Find where the given text appears and provide that cell's center as [x, y] coordinate. 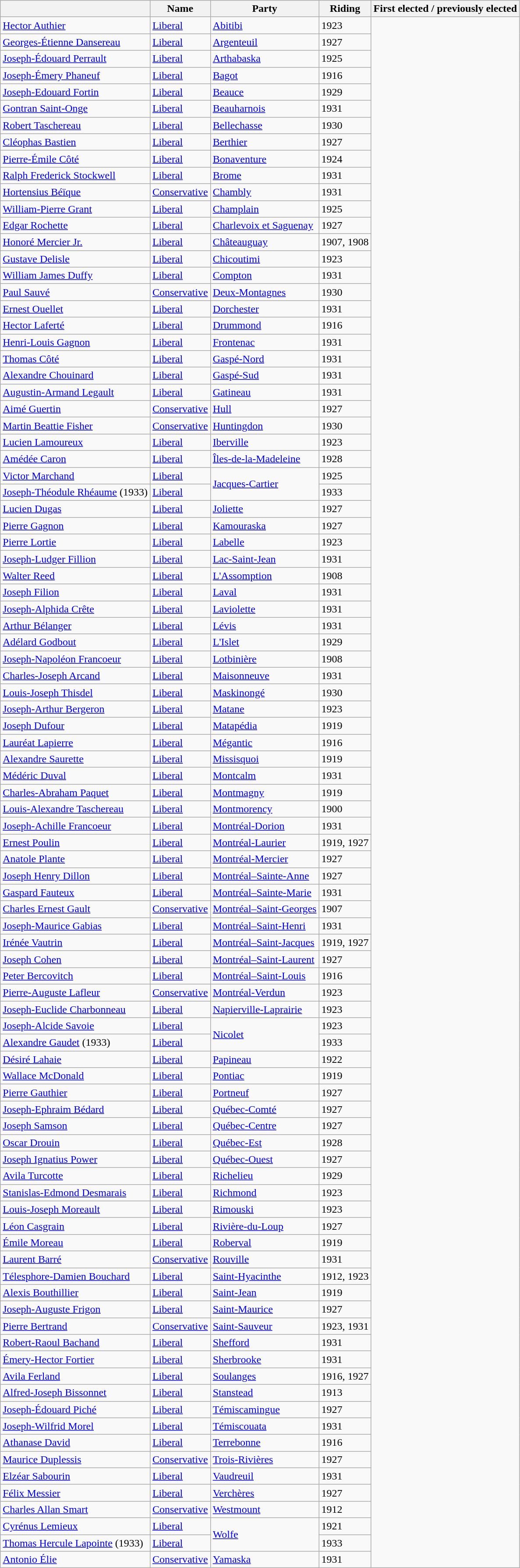
Ralph Frederick Stockwell [75, 175]
Alexandre Chouinard [75, 375]
Oscar Drouin [75, 1143]
Maisonneuve [265, 676]
Soulanges [265, 1376]
Saint-Hyacinthe [265, 1276]
Joseph-Édouard Piché [75, 1409]
Honoré Mercier Jr. [75, 242]
Hector Authier [75, 25]
Kamouraska [265, 526]
Aimé Guertin [75, 409]
Athanase David [75, 1443]
1912 [345, 1509]
Joseph-Ephraim Bédard [75, 1109]
Saint-Maurice [265, 1310]
Saint-Sauveur [265, 1326]
Louis-Alexandre Taschereau [75, 809]
Bagot [265, 75]
Montréal–Saint-Laurent [265, 959]
Portneuf [265, 1093]
Joliette [265, 509]
Joseph-Euclide Charbonneau [75, 1009]
Maskinongé [265, 692]
William James Duffy [75, 276]
Médéric Duval [75, 776]
Joseph-Théodule Rhéaume (1933) [75, 492]
Joseph Filion [75, 592]
Drummond [265, 326]
Bellechasse [265, 125]
Chambly [265, 192]
Sherbrooke [265, 1359]
Pierre Gauthier [75, 1093]
Hull [265, 409]
1900 [345, 809]
Stanstead [265, 1393]
Joseph Dufour [75, 726]
Rouville [265, 1259]
Name [180, 9]
Pierre Lortie [75, 542]
Riding [345, 9]
Irénée Vautrin [75, 942]
Alexis Bouthillier [75, 1293]
Amédée Caron [75, 459]
Wallace McDonald [75, 1076]
Paul Sauvé [75, 292]
Gaspé-Nord [265, 359]
Montréal–Saint-Henri [265, 926]
Montmorency [265, 809]
Lévis [265, 626]
1924 [345, 159]
Augustin-Armand Legault [75, 392]
Thomas Hercule Lapointe (1933) [75, 1543]
Rimouski [265, 1209]
Léon Casgrain [75, 1226]
Beauharnois [265, 109]
Terrebonne [265, 1443]
Gaspé-Sud [265, 375]
Joseph-Émery Phaneuf [75, 75]
Ernest Ouellet [75, 309]
Joseph-Ludger Fillion [75, 559]
L'Islet [265, 642]
Lauréat Lapierre [75, 743]
Bonaventure [265, 159]
Émile Moreau [75, 1242]
Beauce [265, 92]
1913 [345, 1393]
Walter Reed [75, 576]
Montréal–Sainte-Marie [265, 892]
Cyrénus Lemieux [75, 1526]
Jacques-Cartier [265, 484]
Arthur Bélanger [75, 626]
Party [265, 9]
Berthier [265, 142]
Joseph Samson [75, 1126]
Louis-Joseph Moreault [75, 1209]
Nicolet [265, 1034]
Georges-Étienne Dansereau [75, 42]
Lac-Saint-Jean [265, 559]
Joseph-Edouard Fortin [75, 92]
Lucien Dugas [75, 509]
Pierre-Émile Côté [75, 159]
Yamaska [265, 1560]
Laviolette [265, 609]
Joseph-Wilfrid Morel [75, 1426]
Témiscamingue [265, 1409]
Westmount [265, 1509]
Martin Beattie Fisher [75, 425]
Alexandre Gaudet (1933) [75, 1043]
Ernest Poulin [75, 842]
Louis-Joseph Thisdel [75, 692]
First elected / previously elected [445, 9]
L'Assomption [265, 576]
Frontenac [265, 342]
Montréal–Sainte-Anne [265, 876]
1922 [345, 1059]
Gustave Delisle [75, 259]
Saint-Jean [265, 1293]
Télesphore-Damien Bouchard [75, 1276]
Pierre Gagnon [75, 526]
Joseph-Alphida Crête [75, 609]
Rivière-du-Loup [265, 1226]
Argenteuil [265, 42]
Antonio Élie [75, 1560]
Victor Marchand [75, 475]
Joseph-Maurice Gabias [75, 926]
Adélard Godbout [75, 642]
Huntingdon [265, 425]
Laval [265, 592]
Lotbinière [265, 659]
Arthabaska [265, 59]
1907 [345, 909]
Joseph-Auguste Frigon [75, 1310]
Champlain [265, 209]
Papineau [265, 1059]
Peter Bercovitch [75, 976]
Elzéar Sabourin [75, 1476]
Charlevoix et Saguenay [265, 226]
Gontran Saint-Onge [75, 109]
Richelieu [265, 1176]
Québec-Est [265, 1143]
Montréal–Saint-Georges [265, 909]
Deux-Montagnes [265, 292]
Alexandre Saurette [75, 759]
Matane [265, 709]
Montréal-Dorion [265, 826]
Verchères [265, 1493]
Montréal-Laurier [265, 842]
Dorchester [265, 309]
Robert-Raoul Bachand [75, 1343]
1907, 1908 [345, 242]
Hector Laferté [75, 326]
Anatole Plante [75, 859]
1912, 1923 [345, 1276]
Joseph-Napoléon Francoeur [75, 659]
Maurice Duplessis [75, 1459]
Pontiac [265, 1076]
Châteauguay [265, 242]
Montréal-Verdun [265, 992]
Hortensius Béïque [75, 192]
Robert Taschereau [75, 125]
Joseph Cohen [75, 959]
Charles Allan Smart [75, 1509]
Québec-Ouest [265, 1159]
Thomas Côté [75, 359]
Chicoutimi [265, 259]
Gaspard Fauteux [75, 892]
Îles-de-la-Madeleine [265, 459]
Laurent Barré [75, 1259]
Napierville-Laprairie [265, 1009]
Iberville [265, 442]
Lucien Lamoureux [75, 442]
Mégantic [265, 743]
Stanislas-Edmond Desmarais [75, 1193]
Abitibi [265, 25]
1923, 1931 [345, 1326]
Charles-Joseph Arcand [75, 676]
Québec-Comté [265, 1109]
Témiscouata [265, 1426]
Henri-Louis Gagnon [75, 342]
1921 [345, 1526]
1916, 1927 [345, 1376]
Trois-Rivières [265, 1459]
Désiré Lahaie [75, 1059]
Edgar Rochette [75, 226]
Joseph-Achille Francoeur [75, 826]
Joseph Ignatius Power [75, 1159]
Pierre-Auguste Lafleur [75, 992]
Montréal–Saint-Louis [265, 976]
Pierre Bertrand [75, 1326]
Compton [265, 276]
Richmond [265, 1193]
Émery-Hector Fortier [75, 1359]
Labelle [265, 542]
Joseph-Arthur Bergeron [75, 709]
Missisquoi [265, 759]
Gatineau [265, 392]
Montcalm [265, 776]
Montréal–Saint-Jacques [265, 942]
Cléophas Bastien [75, 142]
Alfred-Joseph Bissonnet [75, 1393]
Charles Ernest Gault [75, 909]
Joseph-Alcide Savoie [75, 1026]
Shefford [265, 1343]
Vaudreuil [265, 1476]
Joseph-Édouard Perrault [75, 59]
Joseph Henry Dillon [75, 876]
Montmagny [265, 793]
Avila Ferland [75, 1376]
Félix Messier [75, 1493]
Matapédia [265, 726]
Roberval [265, 1242]
Wolfe [265, 1534]
Montréal-Mercier [265, 859]
William-Pierre Grant [75, 209]
Québec-Centre [265, 1126]
Avila Turcotte [75, 1176]
Charles-Abraham Paquet [75, 793]
Brome [265, 175]
